From the cell containing the given text, extract its center point as (x, y) coordinate. 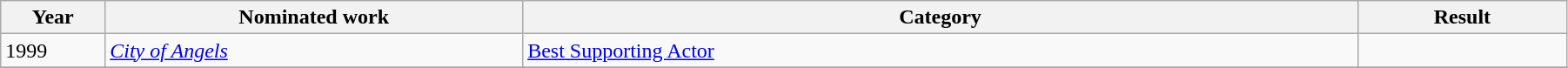
Year (53, 17)
Result (1462, 17)
Category (941, 17)
City of Angels (314, 51)
1999 (53, 51)
Best Supporting Actor (941, 51)
Nominated work (314, 17)
